Return the [x, y] coordinate for the center point of the cell that contains the specified text.  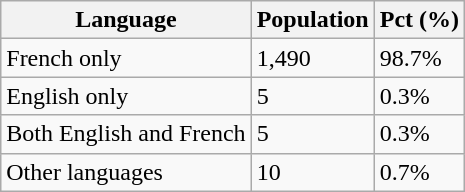
1,490 [312, 58]
98.7% [419, 58]
French only [126, 58]
Pct (%) [419, 20]
10 [312, 172]
Population [312, 20]
0.7% [419, 172]
Language [126, 20]
Other languages [126, 172]
Both English and French [126, 134]
English only [126, 96]
